Provide the (x, y) coordinate of the cell's center where the given text is located.  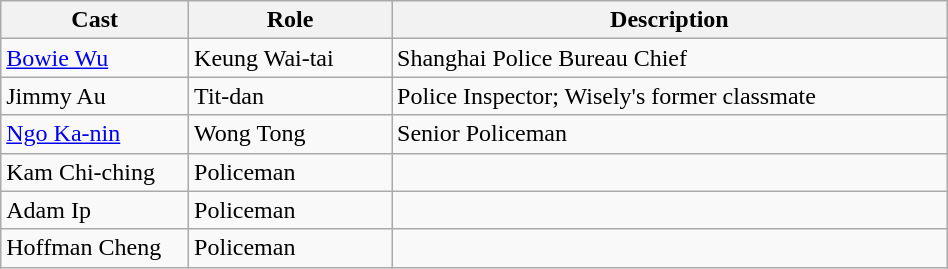
Senior Policeman (670, 134)
Description (670, 20)
Ngo Ka-nin (95, 134)
Adam Ip (95, 210)
Hoffman Cheng (95, 248)
Cast (95, 20)
Jimmy Au (95, 96)
Role (290, 20)
Tit-dan (290, 96)
Police Inspector; Wisely's former classmate (670, 96)
Keung Wai-tai (290, 58)
Bowie Wu (95, 58)
Shanghai Police Bureau Chief (670, 58)
Wong Tong (290, 134)
Kam Chi-ching (95, 172)
